Capture the cell that displays the provided text and extract its (X, Y) central coordinate. 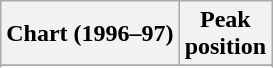
Peak position (225, 34)
Chart (1996–97) (90, 34)
